Return the (X, Y) coordinate for the center point of the cell that contains the specified text.  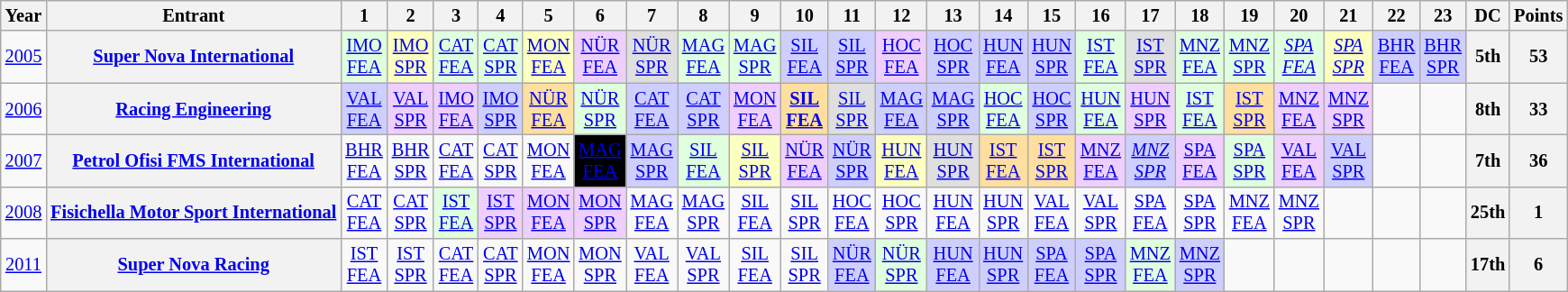
8 (703, 15)
22 (1397, 15)
DC (1488, 15)
Super Nova Racing (193, 265)
5th (1488, 57)
18 (1200, 15)
3 (456, 15)
4 (501, 15)
2006 (23, 109)
21 (1348, 15)
10 (804, 15)
2005 (23, 57)
Points (1538, 15)
14 (1003, 15)
20 (1299, 15)
Super Nova International (193, 57)
Entrant (193, 15)
8th (1488, 109)
23 (1443, 15)
Racing Engineering (193, 109)
16 (1101, 15)
Petrol Ofisi FMS International (193, 160)
2 (411, 15)
15 (1052, 15)
11 (852, 15)
25th (1488, 213)
19 (1249, 15)
5 (548, 15)
53 (1538, 57)
2007 (23, 160)
2011 (23, 265)
13 (953, 15)
17 (1150, 15)
2008 (23, 213)
Year (23, 15)
12 (901, 15)
36 (1538, 160)
Fisichella Motor Sport International (193, 213)
33 (1538, 109)
7th (1488, 160)
17th (1488, 265)
9 (755, 15)
7 (652, 15)
